Pinpoint the cell where the given text exists, returning its (X, Y) midpoint coordinate. 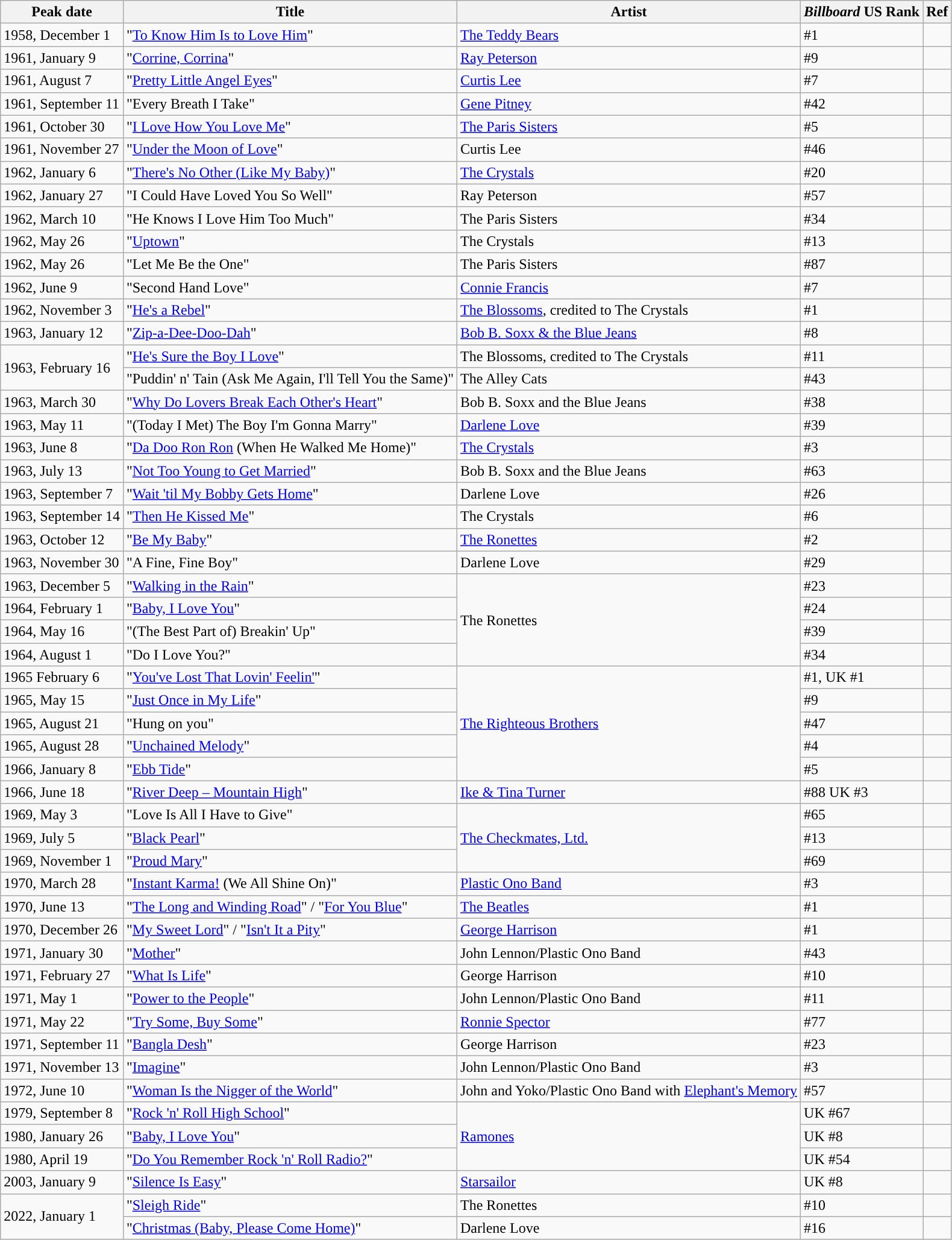
1970, December 26 (62, 930)
1963, September 14 (62, 517)
1980, April 19 (62, 1159)
Ronnie Spector (628, 1022)
"Puddin' n' Tain (Ask Me Again, I'll Tell You the Same)" (290, 379)
"Wait 'til My Bobby Gets Home" (290, 494)
"Why Do Lovers Break Each Other's Heart" (290, 402)
#77 (862, 1022)
"Let Me Be the One" (290, 264)
1961, September 11 (62, 104)
Ike & Tina Turner (628, 792)
1963, January 12 (62, 333)
1970, June 13 (62, 907)
"Love Is All I Have to Give" (290, 815)
The Beatles (628, 907)
Gene Pitney (628, 104)
1965 February 6 (62, 678)
1962, January 27 (62, 195)
1962, January 6 (62, 172)
"Do I Love You?" (290, 654)
#46 (862, 149)
"Try Some, Buy Some" (290, 1022)
"Every Breath I Take" (290, 104)
Billboard US Rank (862, 12)
The Alley Cats (628, 379)
1971, September 11 (62, 1045)
UK #54 (862, 1159)
"I Could Have Loved You So Well" (290, 195)
Starsailor (628, 1182)
"Sleigh Ride" (290, 1205)
"Unchained Melody" (290, 746)
#26 (862, 494)
"Woman Is the Nigger of the World" (290, 1091)
1963, June 8 (62, 448)
1969, November 1 (62, 861)
"Silence Is Easy" (290, 1182)
"Just Once in My Life" (290, 700)
"Mother" (290, 952)
"Be My Baby" (290, 540)
1969, May 3 (62, 815)
"Proud Mary" (290, 861)
"Bangla Desh" (290, 1045)
1963, July 13 (62, 471)
"Instant Karma! (We All Shine On)" (290, 884)
1979, September 8 (62, 1113)
"Imagine" (290, 1068)
2022, January 1 (62, 1216)
"Then He Kissed Me" (290, 517)
1964, August 1 (62, 654)
1971, January 30 (62, 952)
"A Fine, Fine Boy" (290, 562)
#87 (862, 264)
1963, September 7 (62, 494)
1961, November 27 (62, 149)
"River Deep – Mountain High" (290, 792)
"Rock 'n' Roll High School" (290, 1113)
"(Today I Met) The Boy I'm Gonna Marry" (290, 425)
"Not Too Young to Get Married" (290, 471)
1958, December 1 (62, 35)
#88 UK #3 (862, 792)
The Righteous Brothers (628, 723)
1969, July 5 (62, 838)
Peak date (62, 12)
1963, October 12 (62, 540)
1964, May 16 (62, 631)
John and Yoko/Plastic Ono Band with Elephant's Memory (628, 1091)
1966, June 18 (62, 792)
#63 (862, 471)
1963, May 11 (62, 425)
Title (290, 12)
1961, October 30 (62, 127)
"There's No Other (Like My Baby)" (290, 172)
"Hung on you" (290, 723)
#8 (862, 333)
1961, August 7 (62, 81)
1966, January 8 (62, 769)
"Under the Moon of Love" (290, 149)
1965, May 15 (62, 700)
"My Sweet Lord" / "Isn't It a Pity" (290, 930)
#38 (862, 402)
Connie Francis (628, 288)
1962, June 9 (62, 288)
1963, February 16 (62, 368)
The Teddy Bears (628, 35)
"He's a Rebel" (290, 310)
"Second Hand Love" (290, 288)
1970, March 28 (62, 884)
1962, March 10 (62, 218)
Plastic Ono Band (628, 884)
"Zip-a-Dee-Doo-Dah" (290, 333)
"To Know Him Is to Love Him" (290, 35)
#29 (862, 562)
1965, August 28 (62, 746)
1972, June 10 (62, 1091)
"I Love How You Love Me" (290, 127)
#4 (862, 746)
Artist (628, 12)
1971, May 22 (62, 1022)
1980, January 26 (62, 1136)
"(The Best Part of) Breakin' Up" (290, 631)
2003, January 9 (62, 1182)
1963, November 30 (62, 562)
1971, February 27 (62, 975)
"What Is Life" (290, 975)
"Ebb Tide" (290, 769)
"He's Sure the Boy I Love" (290, 356)
1962, November 3 (62, 310)
"He Knows I Love Him Too Much" (290, 218)
1963, December 5 (62, 585)
"The Long and Winding Road" / "For You Blue" (290, 907)
"Uptown" (290, 241)
"Walking in the Rain" (290, 585)
#69 (862, 861)
#47 (862, 723)
#24 (862, 608)
1971, May 1 (62, 998)
"Pretty Little Angel Eyes" (290, 81)
Bob B. Soxx & the Blue Jeans (628, 333)
"Christmas (Baby, Please Come Home)" (290, 1228)
"Power to the People" (290, 998)
Ramones (628, 1136)
#1, UK #1 (862, 678)
1963, March 30 (62, 402)
"Corrine, Corrina" (290, 58)
"Da Doo Ron Ron (When He Walked Me Home)" (290, 448)
"Do You Remember Rock 'n' Roll Radio?" (290, 1159)
#42 (862, 104)
#16 (862, 1228)
"Black Pearl" (290, 838)
The Checkmates, Ltd. (628, 838)
#2 (862, 540)
#65 (862, 815)
UK #67 (862, 1113)
"You've Lost That Lovin' Feelin'" (290, 678)
Ref (938, 12)
1961, January 9 (62, 58)
#20 (862, 172)
1971, November 13 (62, 1068)
1964, February 1 (62, 608)
#6 (862, 517)
1965, August 21 (62, 723)
